Provide the [X, Y] coordinate of the cell's center where the given text is located.  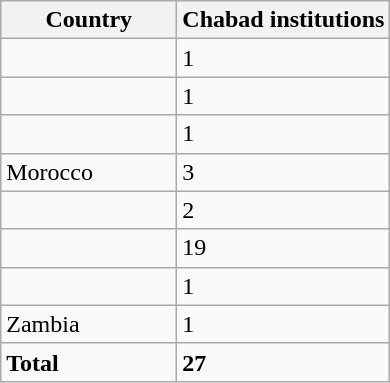
Chabad institutions [284, 20]
Total [89, 362]
3 [284, 172]
Zambia [89, 324]
19 [284, 248]
Morocco [89, 172]
27 [284, 362]
Country [89, 20]
2 [284, 210]
